Pinpoint the cell where the given text exists, returning its (X, Y) midpoint coordinate. 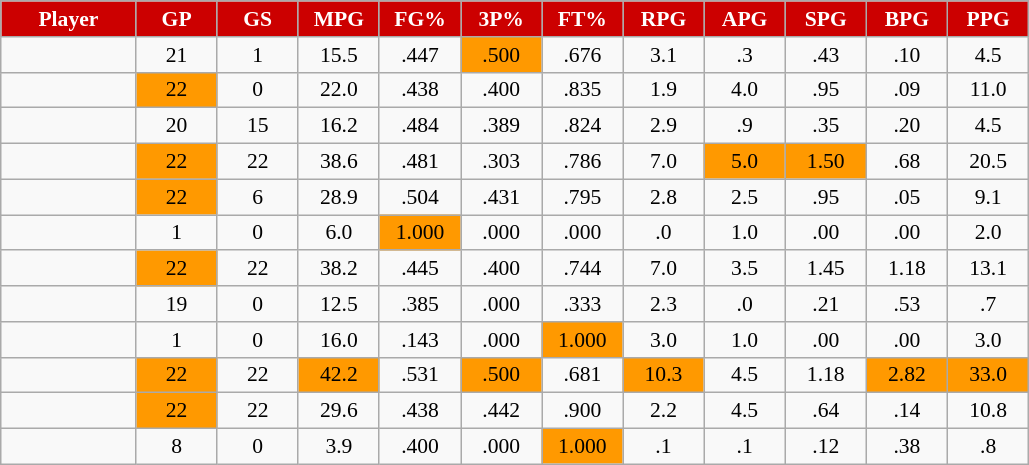
.7 (988, 304)
.484 (420, 126)
PPG (988, 19)
6 (258, 197)
.676 (582, 55)
.14 (906, 411)
22.0 (338, 90)
15 (258, 126)
10.8 (988, 411)
.09 (906, 90)
.824 (582, 126)
13.1 (988, 269)
29.6 (338, 411)
FG% (420, 19)
2.9 (664, 126)
.3 (744, 55)
11.0 (988, 90)
.795 (582, 197)
2.82 (906, 375)
.744 (582, 269)
.8 (988, 447)
.431 (502, 197)
.68 (906, 162)
10.3 (664, 375)
.681 (582, 375)
GS (258, 19)
42.2 (338, 375)
.835 (582, 90)
Player (68, 19)
4.0 (744, 90)
33.0 (988, 375)
2.0 (988, 233)
.900 (582, 411)
12.5 (338, 304)
.20 (906, 126)
20.5 (988, 162)
FT% (582, 19)
.303 (502, 162)
38.6 (338, 162)
19 (176, 304)
3.1 (664, 55)
16.0 (338, 340)
2.3 (664, 304)
.333 (582, 304)
5.0 (744, 162)
.53 (906, 304)
.05 (906, 197)
1.50 (826, 162)
.143 (420, 340)
3P% (502, 19)
.38 (906, 447)
.531 (420, 375)
.385 (420, 304)
9.1 (988, 197)
.504 (420, 197)
2.5 (744, 197)
.481 (420, 162)
8 (176, 447)
.442 (502, 411)
15.5 (338, 55)
6.0 (338, 233)
SPG (826, 19)
38.2 (338, 269)
.786 (582, 162)
.389 (502, 126)
.21 (826, 304)
GP (176, 19)
.64 (826, 411)
28.9 (338, 197)
.445 (420, 269)
.447 (420, 55)
1.9 (664, 90)
.35 (826, 126)
2.8 (664, 197)
.12 (826, 447)
.9 (744, 126)
16.2 (338, 126)
.43 (826, 55)
2.2 (664, 411)
MPG (338, 19)
RPG (664, 19)
1.45 (826, 269)
BPG (906, 19)
3.9 (338, 447)
.10 (906, 55)
21 (176, 55)
APG (744, 19)
20 (176, 126)
3.5 (744, 269)
